Detect which cell encompasses the target text, then output its [x, y] center coordinate. 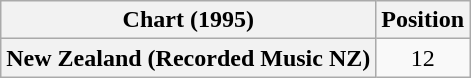
Position [423, 20]
New Zealand (Recorded Music NZ) [188, 58]
12 [423, 58]
Chart (1995) [188, 20]
